Return [x, y] of the center of cell containing provided text 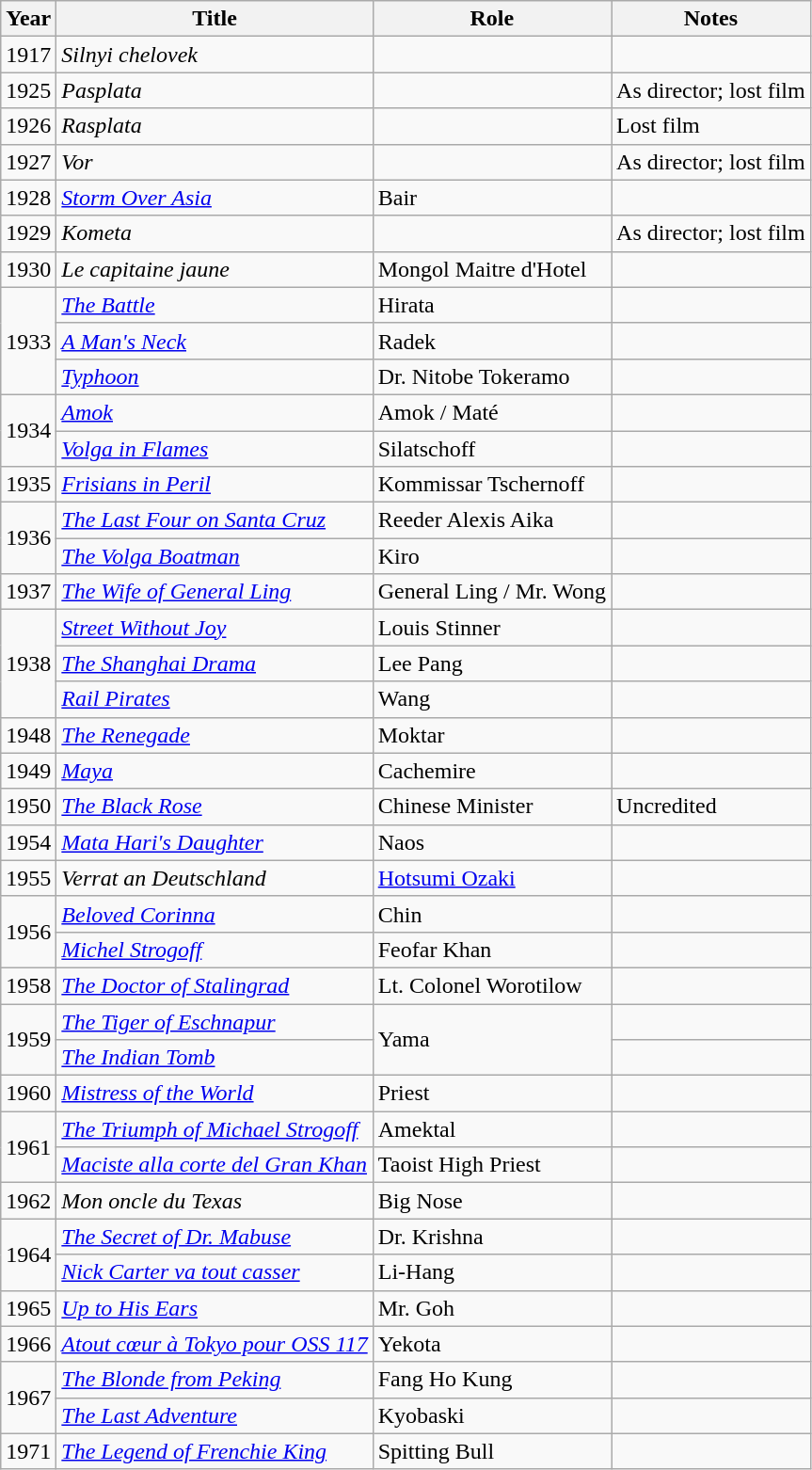
The Wife of General Ling [215, 592]
Radek [491, 341]
Louis Stinner [491, 628]
Bair [491, 198]
Dr. Krishna [491, 1237]
1930 [28, 269]
1929 [28, 233]
Taoist High Priest [491, 1165]
The Triumph of Michael Strogoff [215, 1129]
Typhoon [215, 376]
1917 [28, 55]
1950 [28, 807]
1959 [28, 1039]
Year [28, 19]
1925 [28, 90]
1971 [28, 1451]
1962 [28, 1201]
The Legend of Frenchie King [215, 1451]
Silnyi chelovek [215, 55]
A Man's Neck [215, 341]
Cachemire [491, 771]
1956 [28, 932]
1936 [28, 538]
Spitting Bull [491, 1451]
1948 [28, 735]
1954 [28, 842]
Reeder Alexis Aika [491, 520]
Kiro [491, 556]
Lost film [711, 126]
Lee Pang [491, 663]
Li-Hang [491, 1272]
Chin [491, 914]
Pasplata [215, 90]
The Last Four on Santa Cruz [215, 520]
Beloved Corinna [215, 914]
Kometa [215, 233]
Mongol Maitre d'Hotel [491, 269]
Mon oncle du Texas [215, 1201]
Yekota [491, 1344]
1964 [28, 1254]
The Volga Boatman [215, 556]
Silatschoff [491, 449]
Yama [491, 1039]
Moktar [491, 735]
Kommissar Tschernoff [491, 485]
Kyobaski [491, 1415]
Maya [215, 771]
Feofar Khan [491, 950]
The Black Rose [215, 807]
1938 [28, 663]
The Tiger of Eschnapur [215, 1021]
1965 [28, 1308]
Hotsumi Ozaki [491, 878]
1955 [28, 878]
1961 [28, 1147]
1934 [28, 430]
1966 [28, 1344]
Hirata [491, 305]
Nick Carter va tout casser [215, 1272]
Mr. Goh [491, 1308]
1927 [28, 162]
Storm Over Asia [215, 198]
Le capitaine jaune [215, 269]
1926 [28, 126]
The Last Adventure [215, 1415]
The Doctor of Stalingrad [215, 985]
Fang Ho Kung [491, 1380]
General Ling / Mr. Wong [491, 592]
Uncredited [711, 807]
1933 [28, 341]
Volga in Flames [215, 449]
The Blonde from Peking [215, 1380]
Priest [491, 1094]
Title [215, 19]
Atout cœur à Tokyo pour OSS 117 [215, 1344]
Amektal [491, 1129]
Big Nose [491, 1201]
1967 [28, 1398]
1928 [28, 198]
1949 [28, 771]
1935 [28, 485]
Amok / Maté [491, 412]
Naos [491, 842]
Role [491, 19]
Vor [215, 162]
Verrat an Deutschland [215, 878]
Notes [711, 19]
Chinese Minister [491, 807]
The Renegade [215, 735]
Up to His Ears [215, 1308]
The Shanghai Drama [215, 663]
1937 [28, 592]
Mata Hari's Daughter [215, 842]
1958 [28, 985]
Frisians in Peril [215, 485]
The Secret of Dr. Mabuse [215, 1237]
The Battle [215, 305]
Rail Pirates [215, 699]
Street Without Joy [215, 628]
Michel Strogoff [215, 950]
Maciste alla corte del Gran Khan [215, 1165]
Amok [215, 412]
Lt. Colonel Worotilow [491, 985]
Dr. Nitobe Tokeramo [491, 376]
1960 [28, 1094]
Wang [491, 699]
Rasplata [215, 126]
Mistress of the World [215, 1094]
The Indian Tomb [215, 1058]
